Scan for the cell matching the given text and deliver its [x, y] coordinate at center. 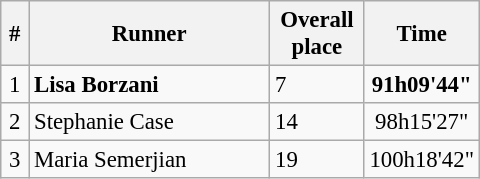
Lisa Borzani [150, 85]
Overall place [317, 34]
Stephanie Case [150, 122]
98h15'27" [422, 122]
2 [15, 122]
91h09'44" [422, 85]
# [15, 34]
Time [422, 34]
19 [317, 160]
Runner [150, 34]
Maria Semerjian [150, 160]
3 [15, 160]
1 [15, 85]
100h18'42" [422, 160]
7 [317, 85]
14 [317, 122]
